Return (x, y) of the center of cell containing provided text 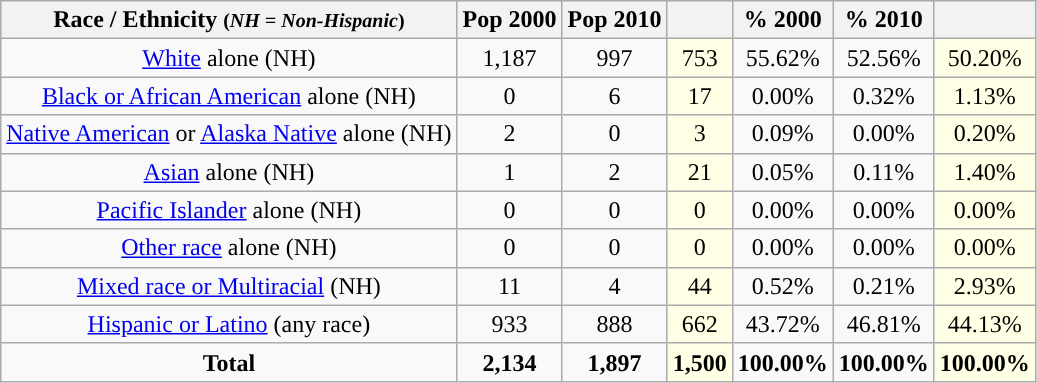
44 (700, 286)
3 (700, 134)
% 2000 (782, 20)
997 (614, 58)
2,134 (510, 362)
2.93% (984, 286)
17 (700, 96)
44.13% (984, 324)
0.20% (984, 134)
Asian alone (NH) (229, 172)
662 (700, 324)
50.20% (984, 58)
0.09% (782, 134)
Pop 2000 (510, 20)
White alone (NH) (229, 58)
% 2010 (884, 20)
0.05% (782, 172)
0.11% (884, 172)
Black or African American alone (NH) (229, 96)
0.21% (884, 286)
43.72% (782, 324)
6 (614, 96)
52.56% (884, 58)
21 (700, 172)
46.81% (884, 324)
Pacific Islander alone (NH) (229, 210)
0.52% (782, 286)
Total (229, 362)
4 (614, 286)
Hispanic or Latino (any race) (229, 324)
55.62% (782, 58)
Native American or Alaska Native alone (NH) (229, 134)
Mixed race or Multiracial (NH) (229, 286)
Other race alone (NH) (229, 248)
753 (700, 58)
888 (614, 324)
1,187 (510, 58)
0.32% (884, 96)
1,500 (700, 362)
1.40% (984, 172)
Pop 2010 (614, 20)
Race / Ethnicity (NH = Non-Hispanic) (229, 20)
1.13% (984, 96)
1,897 (614, 362)
933 (510, 324)
1 (510, 172)
11 (510, 286)
